Locate the cell with the specified text and output its [x, y] center coordinate. 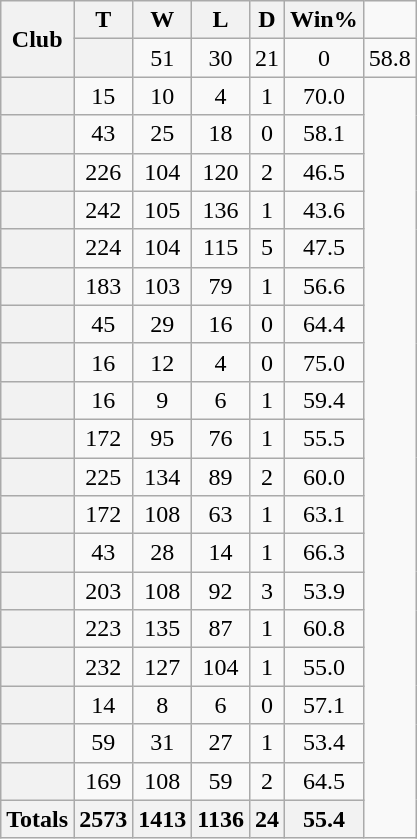
Totals [38, 819]
70.0 [324, 96]
46.5 [324, 172]
135 [162, 629]
59.4 [324, 400]
1136 [221, 819]
1413 [162, 819]
15 [104, 96]
25 [162, 134]
D [266, 20]
9 [162, 400]
12 [162, 362]
55.0 [324, 667]
2573 [104, 819]
75.0 [324, 362]
53.9 [324, 591]
60.8 [324, 629]
56.6 [324, 286]
224 [104, 248]
63 [221, 515]
L [221, 20]
92 [221, 591]
3 [266, 591]
134 [162, 477]
18 [221, 134]
Club [38, 39]
29 [162, 324]
103 [162, 286]
45 [104, 324]
31 [162, 743]
232 [104, 667]
55.4 [324, 819]
47.5 [324, 248]
79 [221, 286]
120 [221, 172]
105 [162, 210]
43.6 [324, 210]
5 [266, 248]
Win% [324, 20]
66.3 [324, 553]
27 [221, 743]
W [162, 20]
242 [104, 210]
30 [221, 58]
89 [221, 477]
203 [104, 591]
64.5 [324, 781]
28 [162, 553]
55.5 [324, 438]
76 [221, 438]
63.1 [324, 515]
57.1 [324, 705]
136 [221, 210]
115 [221, 248]
127 [162, 667]
T [104, 20]
64.4 [324, 324]
53.4 [324, 743]
183 [104, 286]
58.8 [390, 58]
223 [104, 629]
24 [266, 819]
58.1 [324, 134]
8 [162, 705]
169 [104, 781]
95 [162, 438]
21 [266, 58]
60.0 [324, 477]
225 [104, 477]
226 [104, 172]
51 [162, 58]
87 [221, 629]
10 [162, 96]
